Scan for the cell matching the given text and deliver its [X, Y] coordinate at center. 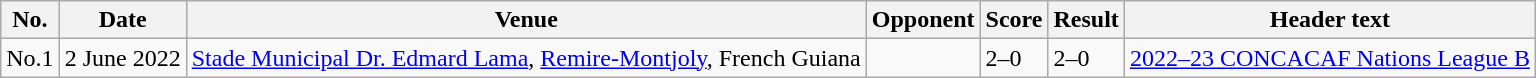
Score [1014, 20]
Result [1086, 20]
Stade Municipal Dr. Edmard Lama, Remire-Montjoly, French Guiana [526, 58]
No. [30, 20]
2022–23 CONCACAF Nations League B [1330, 58]
2 June 2022 [122, 58]
Venue [526, 20]
No.1 [30, 58]
Opponent [923, 20]
Header text [1330, 20]
Date [122, 20]
